Return [X, Y] of the center of cell containing provided text 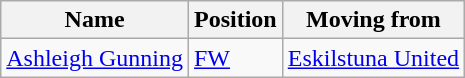
Moving from [373, 20]
Eskilstuna United [373, 58]
FW [235, 58]
Name [95, 20]
Position [235, 20]
Ashleigh Gunning [95, 58]
